Identify which cell holds the provided text, then report its [X, Y] central coordinate. 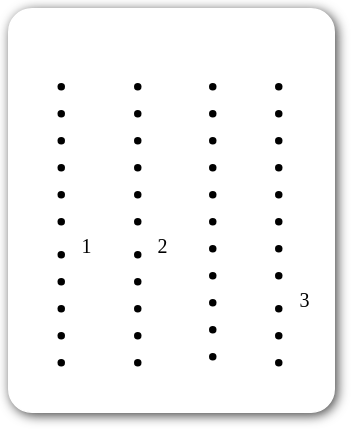
2 [132, 210]
3 [274, 210]
1 [56, 210]
